Identify which cell holds the provided text, then report its [x, y] central coordinate. 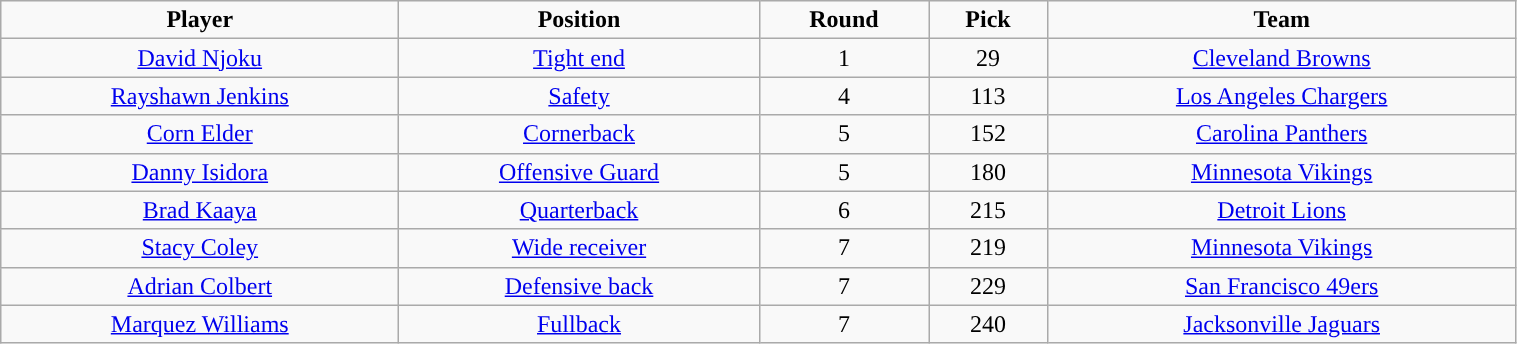
Brad Kaaya [200, 210]
David Njoku [200, 58]
Defensive back [580, 286]
29 [988, 58]
240 [988, 324]
Offensive Guard [580, 172]
Team [1282, 20]
Adrian Colbert [200, 286]
Quarterback [580, 210]
Rayshawn Jenkins [200, 96]
Fullback [580, 324]
San Francisco 49ers [1282, 286]
Round [844, 20]
Position [580, 20]
1 [844, 58]
229 [988, 286]
Tight end [580, 58]
Marquez Williams [200, 324]
Cleveland Browns [1282, 58]
Cornerback [580, 134]
Detroit Lions [1282, 210]
Carolina Panthers [1282, 134]
Player [200, 20]
6 [844, 210]
Safety [580, 96]
Jacksonville Jaguars [1282, 324]
Pick [988, 20]
4 [844, 96]
Corn Elder [200, 134]
215 [988, 210]
113 [988, 96]
152 [988, 134]
Los Angeles Chargers [1282, 96]
Wide receiver [580, 248]
180 [988, 172]
219 [988, 248]
Danny Isidora [200, 172]
Stacy Coley [200, 248]
